Detect which cell encompasses the target text, then output its [X, Y] center coordinate. 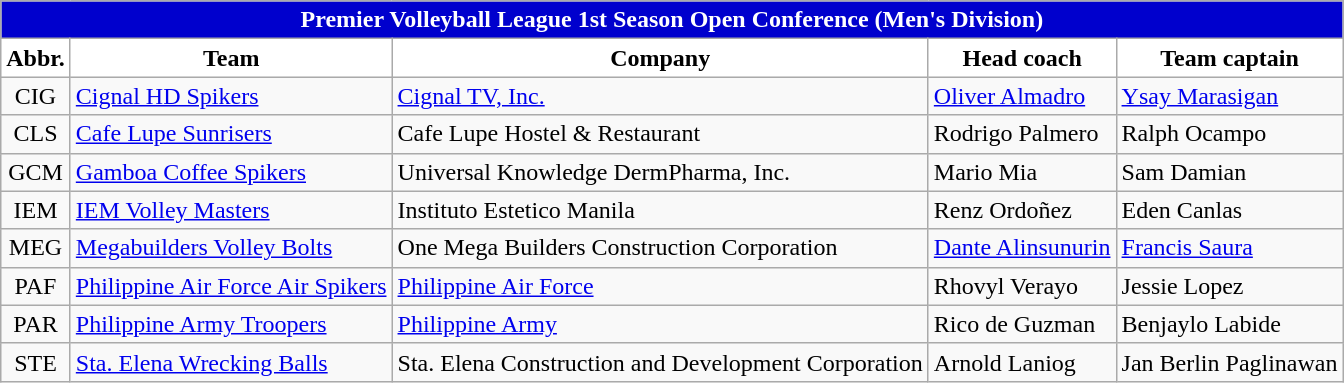
Sta. Elena Wrecking Balls [231, 362]
Rico de Guzman [1022, 324]
Head coach [1022, 58]
Gamboa Coffee Spikers [231, 172]
Team captain [1230, 58]
CIG [36, 96]
Arnold Laniog [1022, 362]
Jan Berlin Paglinawan [1230, 362]
Cafe Lupe Hostel & Restaurant [660, 134]
PAR [36, 324]
Philippine Army Troopers [231, 324]
PAF [36, 286]
Ysay Marasigan [1230, 96]
STE [36, 362]
MEG [36, 248]
IEM [36, 210]
Rhovyl Verayo [1022, 286]
Rodrigo Palmero [1022, 134]
Francis Saura [1230, 248]
Cignal TV, Inc. [660, 96]
Mario Mia [1022, 172]
Sam Damian [1230, 172]
Ralph Ocampo [1230, 134]
Dante Alinsunurin [1022, 248]
Philippine Air Force [660, 286]
One Mega Builders Construction Corporation [660, 248]
Team [231, 58]
Company [660, 58]
Benjaylo Labide [1230, 324]
Sta. Elena Construction and Development Corporation [660, 362]
Instituto Estetico Manila [660, 210]
GCM [36, 172]
Cafe Lupe Sunrisers [231, 134]
CLS [36, 134]
Philippine Air Force Air Spikers [231, 286]
Eden Canlas [1230, 210]
Premier Volleyball League 1st Season Open Conference (Men's Division) [672, 20]
Oliver Almadro [1022, 96]
Universal Knowledge DermPharma, Inc. [660, 172]
Megabuilders Volley Bolts [231, 248]
Renz Ordoñez [1022, 210]
Jessie Lopez [1230, 286]
IEM Volley Masters [231, 210]
Philippine Army [660, 324]
Cignal HD Spikers [231, 96]
Abbr. [36, 58]
